Identify which cell holds the provided text, then report its [X, Y] central coordinate. 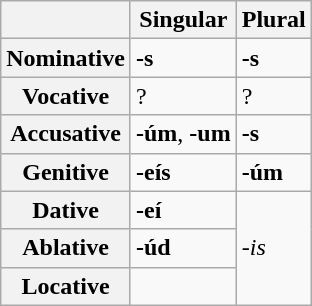
Vocative [66, 96]
-úm [274, 172]
Dative [66, 210]
Genitive [66, 172]
Ablative [66, 248]
Accusative [66, 134]
Nominative [66, 58]
-eís [183, 172]
-úd [183, 248]
Locative [66, 286]
Plural [274, 20]
Singular [183, 20]
-is [274, 248]
-eí [183, 210]
-úm, -um [183, 134]
